Provide the (x, y) coordinate of the cell's center where the given text is located.  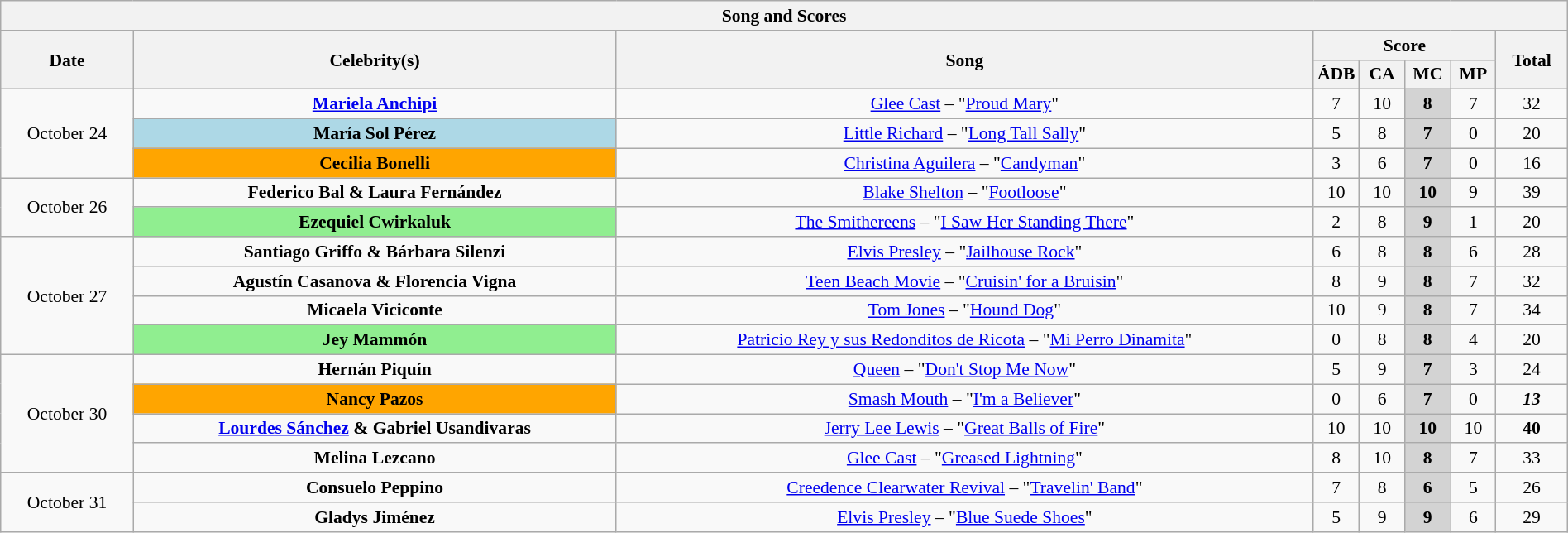
María Sol Pérez (375, 134)
Little Richard – "Long Tall Sally" (964, 134)
Elvis Presley – "Blue Suede Shoes" (964, 517)
Santiago Griffo & Bárbara Silenzi (375, 252)
MC (1427, 74)
Consuelo Peppino (375, 487)
Mariela Anchipi (375, 104)
Elvis Presley – "Jailhouse Rock" (964, 252)
Melina Lezcano (375, 459)
Smash Mouth – "I'm a Believer" (964, 399)
Jerry Lee Lewis – "Great Balls of Fire" (964, 429)
October 24 (67, 134)
CA (1383, 74)
October 26 (67, 207)
October 27 (67, 295)
16 (1532, 163)
Score (1404, 46)
Tom Jones – "Hound Dog" (964, 310)
26 (1532, 487)
Blake Shelton – "Footloose" (964, 193)
The Smithereens – "I Saw Her Standing There" (964, 223)
October 31 (67, 502)
Jey Mammón (375, 340)
34 (1532, 310)
ÁDB (1336, 74)
13 (1532, 399)
Glee Cast – "Proud Mary" (964, 104)
40 (1532, 429)
MP (1474, 74)
39 (1532, 193)
Song (964, 60)
Micaela Viciconte (375, 310)
Celebrity(s) (375, 60)
Agustín Casanova & Florencia Vigna (375, 281)
1 (1474, 223)
Christina Aguilera – "Candyman" (964, 163)
33 (1532, 459)
October 30 (67, 414)
29 (1532, 517)
28 (1532, 252)
Federico Bal & Laura Fernández (375, 193)
Lourdes Sánchez & Gabriel Usandivaras (375, 429)
Cecilia Bonelli (375, 163)
Total (1532, 60)
Teen Beach Movie – "Cruisin' for a Bruisin" (964, 281)
Song and Scores (784, 16)
Patricio Rey y sus Redonditos de Ricota – "Mi Perro Dinamita" (964, 340)
Nancy Pazos (375, 399)
Glee Cast – "Greased Lightning" (964, 459)
2 (1336, 223)
Creedence Clearwater Revival – "Travelin' Band" (964, 487)
24 (1532, 370)
4 (1474, 340)
Ezequiel Cwirkaluk (375, 223)
Date (67, 60)
Hernán Piquín (375, 370)
Gladys Jiménez (375, 517)
Queen – "Don't Stop Me Now" (964, 370)
